Scan for the cell matching the given text and deliver its (X, Y) coordinate at center. 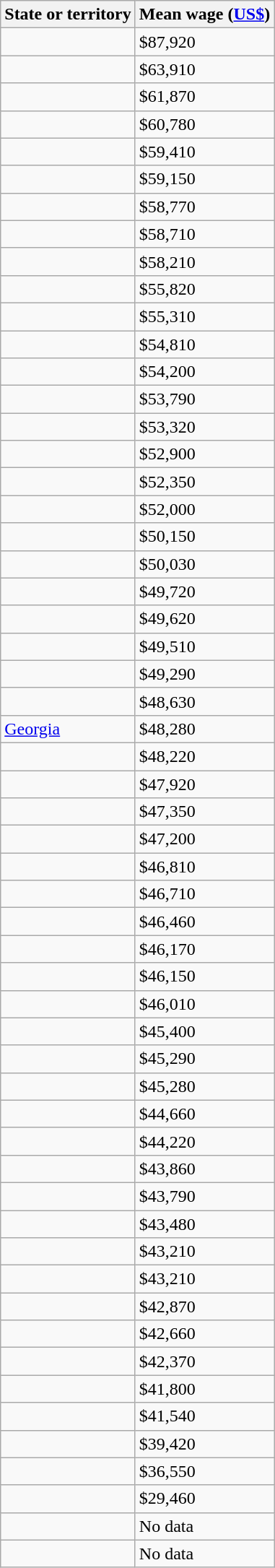
$45,290 (204, 1059)
$36,550 (204, 1471)
$63,910 (204, 69)
$44,220 (204, 1141)
$47,350 (204, 812)
Georgia (68, 729)
$39,420 (204, 1444)
$46,460 (204, 922)
$54,810 (204, 345)
$42,660 (204, 1334)
$42,870 (204, 1307)
$52,900 (204, 454)
$45,400 (204, 1031)
$46,010 (204, 1004)
$49,620 (204, 619)
$46,150 (204, 976)
$41,540 (204, 1416)
$42,370 (204, 1361)
$61,870 (204, 97)
$48,630 (204, 701)
$49,510 (204, 646)
$41,800 (204, 1389)
$55,820 (204, 289)
$44,660 (204, 1114)
Mean wage (US$) (204, 14)
$59,150 (204, 179)
$49,290 (204, 674)
State or territory (68, 14)
$52,350 (204, 482)
$53,790 (204, 399)
$54,200 (204, 372)
$46,810 (204, 867)
$60,780 (204, 124)
$46,710 (204, 894)
$47,200 (204, 839)
$43,860 (204, 1169)
$59,410 (204, 152)
$50,150 (204, 537)
$47,920 (204, 784)
$58,210 (204, 261)
$49,720 (204, 592)
$58,770 (204, 207)
$50,030 (204, 564)
$48,220 (204, 756)
$52,000 (204, 509)
$53,320 (204, 427)
$45,280 (204, 1086)
$48,280 (204, 729)
$43,480 (204, 1224)
$58,710 (204, 234)
$55,310 (204, 316)
$43,790 (204, 1196)
$87,920 (204, 42)
$46,170 (204, 949)
$29,460 (204, 1499)
